Detect which cell encompasses the target text, then output its [X, Y] center coordinate. 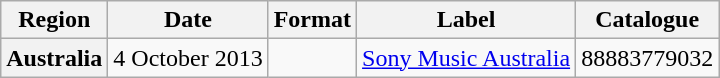
Australia [54, 58]
88883779032 [648, 58]
Label [466, 20]
Sony Music Australia [466, 58]
Format [312, 20]
4 October 2013 [188, 58]
Date [188, 20]
Catalogue [648, 20]
Region [54, 20]
